From the cell containing the given text, extract its center point as (x, y) coordinate. 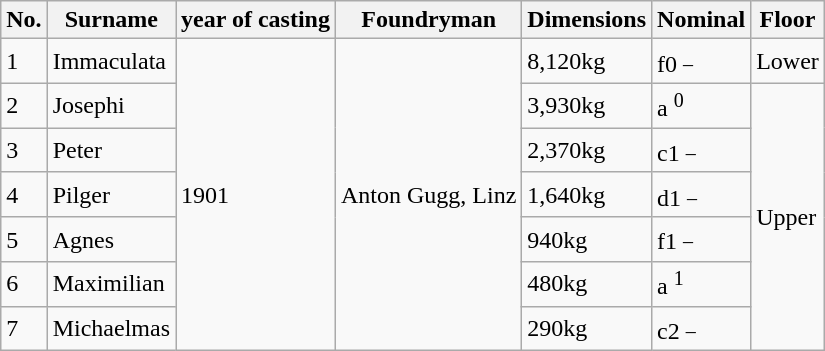
f1 _ (702, 240)
Upper (788, 216)
Pilger (111, 194)
2 (24, 106)
c2 _ (702, 328)
940kg (587, 240)
Floor (788, 20)
d1 _ (702, 194)
Surname (111, 20)
6 (24, 284)
2,370kg (587, 150)
290kg (587, 328)
year of casting (256, 20)
3,930kg (587, 106)
No. (24, 20)
1901 (256, 195)
Agnes (111, 240)
Dimensions (587, 20)
Foundryman (428, 20)
5 (24, 240)
Josephi (111, 106)
1,640kg (587, 194)
a 1 (702, 284)
a 0 (702, 106)
f0 _ (702, 62)
Immaculata (111, 62)
Nominal (702, 20)
Maximilian (111, 284)
3 (24, 150)
Michaelmas (111, 328)
7 (24, 328)
1 (24, 62)
480kg (587, 284)
Lower (788, 62)
Anton Gugg, Linz (428, 195)
c1 _ (702, 150)
Peter (111, 150)
4 (24, 194)
8,120kg (587, 62)
